For the text-containing cell, return its midpoint in [X, Y] coordinate format. 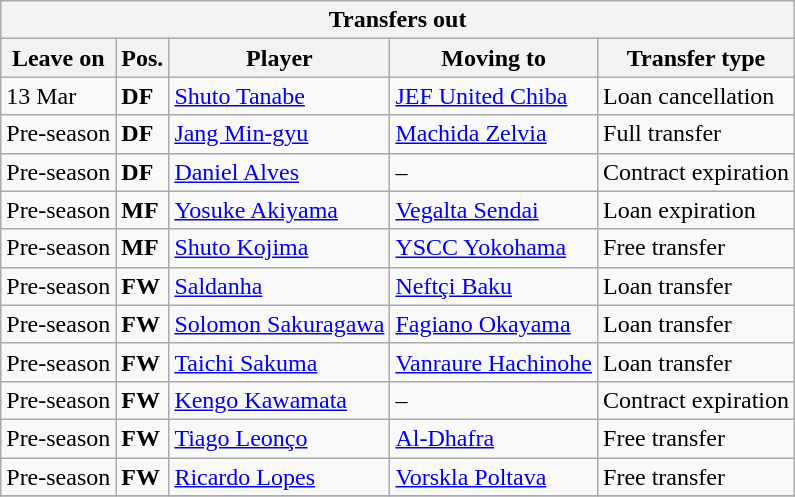
YSCC Yokohama [494, 248]
Tiago Leonço [280, 438]
Neftçi Baku [494, 286]
Daniel Alves [280, 172]
Leave on [58, 58]
Loan cancellation [696, 96]
Yosuke Akiyama [280, 210]
Solomon Sakuragawa [280, 324]
Al-Dhafra [494, 438]
Transfers out [398, 20]
Vorskla Poltava [494, 477]
Vanraure Hachinohe [494, 362]
JEF United Chiba [494, 96]
Machida Zelvia [494, 134]
13 Mar [58, 96]
Taichi Sakuma [280, 362]
Vegalta Sendai [494, 210]
Moving to [494, 58]
Shuto Tanabe [280, 96]
Jang Min-gyu [280, 134]
Transfer type [696, 58]
Fagiano Okayama [494, 324]
Ricardo Lopes [280, 477]
Kengo Kawamata [280, 400]
Shuto Kojima [280, 248]
Player [280, 58]
Full transfer [696, 134]
Pos. [142, 58]
Loan expiration [696, 210]
Saldanha [280, 286]
